Output the (x, y) coordinate of the center of the cell containing the given text.  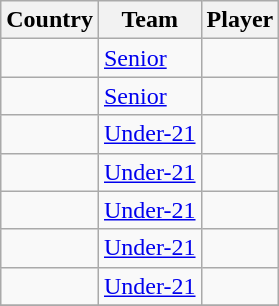
Country (50, 20)
Player (240, 20)
Team (150, 20)
